Locate the cell with the specified text and output its [x, y] center coordinate. 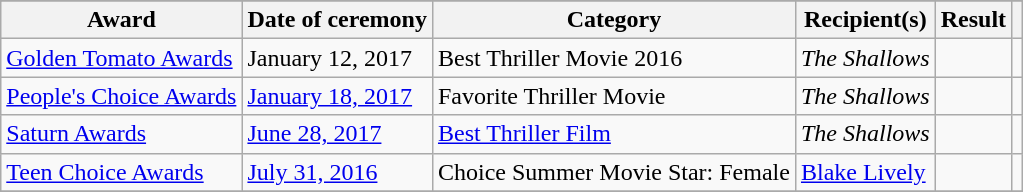
Choice Summer Movie Star: Female [614, 172]
Favorite Thriller Movie [614, 96]
Result [973, 20]
Blake Lively [865, 172]
Best Thriller Movie 2016 [614, 58]
January 18, 2017 [338, 96]
People's Choice Awards [122, 96]
Award [122, 20]
Golden Tomato Awards [122, 58]
July 31, 2016 [338, 172]
Best Thriller Film [614, 134]
June 28, 2017 [338, 134]
Date of ceremony [338, 20]
Teen Choice Awards [122, 172]
Recipient(s) [865, 20]
Saturn Awards [122, 134]
Category [614, 20]
January 12, 2017 [338, 58]
